Determine the [x, y] coordinate at the center of the cell enclosing the given text.  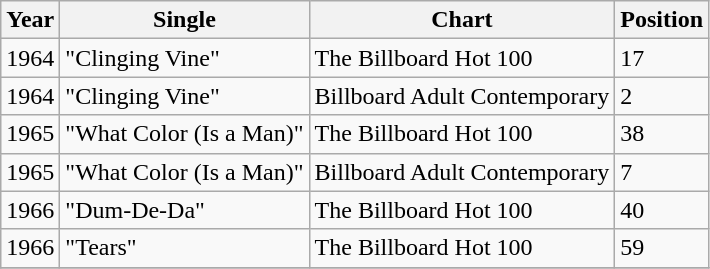
Year [30, 20]
40 [662, 210]
2 [662, 96]
59 [662, 248]
17 [662, 58]
7 [662, 172]
38 [662, 134]
Position [662, 20]
"Dum-De-Da" [184, 210]
Chart [462, 20]
Single [184, 20]
"Tears" [184, 248]
